Pinpoint the cell where the given text exists, returning its (x, y) midpoint coordinate. 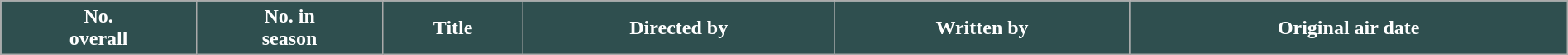
Title (453, 28)
Written by (982, 28)
No. inseason (289, 28)
No.overall (99, 28)
Directed by (678, 28)
Original air date (1348, 28)
